Capture the cell that displays the provided text and extract its (X, Y) central coordinate. 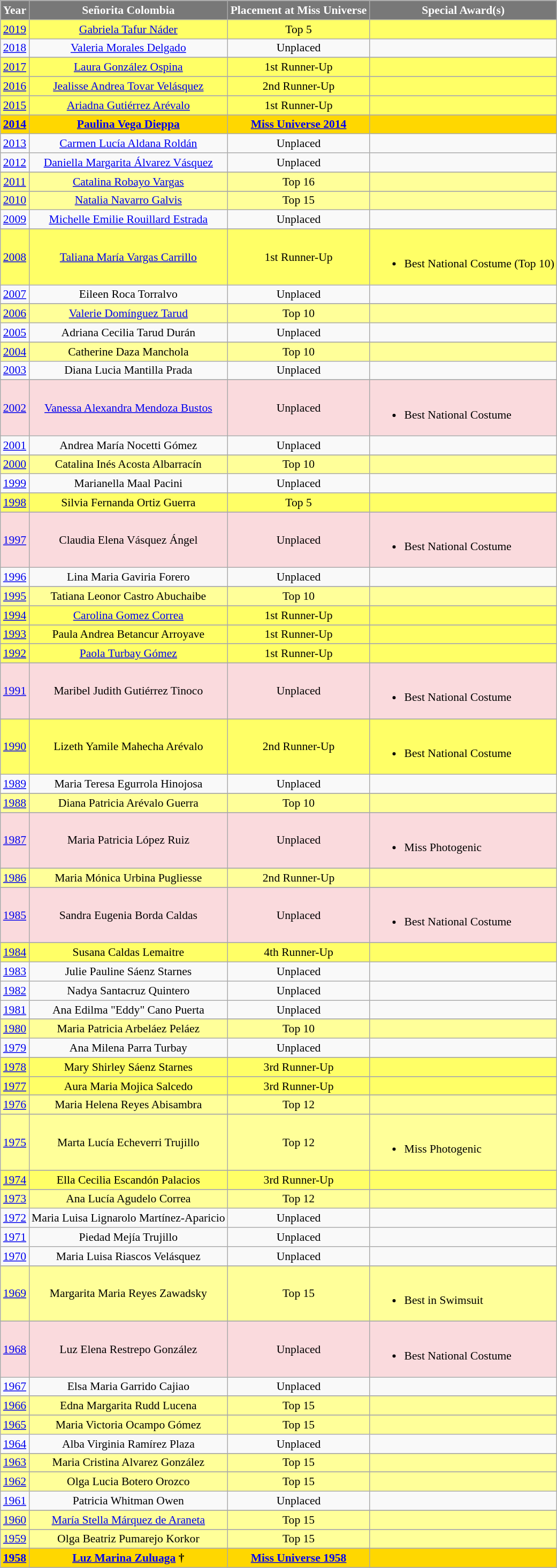
1966 (15, 1406)
Michelle Emilie Rouillard Estrada (128, 220)
1968 (15, 1349)
2017 (15, 67)
1978 (15, 1067)
Carmen Lucía Aldana Roldán (128, 144)
1988 (15, 803)
2006 (15, 314)
2008 (15, 257)
1962 (15, 1482)
1958 (15, 1558)
2019 (15, 29)
Miss Universe 2014 (299, 125)
Natalia Navarro Galvis (128, 200)
Taliana María Vargas Carrillo (128, 257)
Maria Teresa Egurrola Hinojosa (128, 784)
1974 (15, 1180)
2011 (15, 182)
María Stella Márquez de Araneta (128, 1520)
1961 (15, 1501)
2007 (15, 295)
Maria Helena Reyes Abisambra (128, 1105)
1959 (15, 1539)
1996 (15, 577)
2009 (15, 220)
1960 (15, 1520)
Marianella Maal Pacini (128, 484)
2014 (15, 125)
Maria Patricia Arbeláez Peláez (128, 1029)
Tatiana Leonor Castro Abuchaibe (128, 597)
2004 (15, 352)
Ella Cecilia Escandón Palacios (128, 1180)
Diana Patricia Arévalo Guerra (128, 803)
Paula Andrea Betancur Arroyave (128, 635)
1995 (15, 597)
1987 (15, 840)
Margarita Maria Reyes Zawadsky (128, 1293)
Maria Patricia López Ruiz (128, 840)
1993 (15, 635)
Claudia Elena Vásquez Ángel (128, 540)
1972 (15, 1218)
2015 (15, 105)
1992 (15, 654)
Top 16 (299, 182)
Paulina Vega Dieppa (128, 125)
1985 (15, 915)
2013 (15, 144)
1965 (15, 1425)
1964 (15, 1444)
Silvia Fernanda Ortiz Guerra (128, 503)
Maria Cristina Alvarez González (128, 1463)
Mary Shirley Sáenz Starnes (128, 1067)
Ana Lucía Agudelo Correa (128, 1199)
1970 (15, 1256)
Carolina Gomez Correa (128, 615)
Edna Margarita Rudd Lucena (128, 1406)
Maria Mónica Urbina Pugliesse (128, 878)
Valeria Morales Delgado (128, 48)
2010 (15, 200)
1983 (15, 972)
Nadya Santacruz Quintero (128, 991)
Ana Milena Parra Turbay (128, 1048)
Maribel Judith Gutiérrez Tinoco (128, 691)
1990 (15, 747)
Olga Beatriz Pumarejo Korkor (128, 1539)
Alba Virginia Ramírez Plaza (128, 1444)
2012 (15, 163)
Valerie Domínguez Tarud (128, 314)
2000 (15, 465)
Lizeth Yamile Mahecha Arévalo (128, 747)
Patricia Whitman Owen (128, 1501)
1998 (15, 503)
2003 (15, 370)
2016 (15, 87)
Placement at Miss Universe (299, 10)
2002 (15, 408)
Olga Lucia Botero Orozco (128, 1482)
Catalina Robayo Vargas (128, 182)
Ariadna Gutiérrez Arévalo (128, 105)
2005 (15, 333)
1976 (15, 1105)
Adriana Cecilia Tarud Durán (128, 333)
1986 (15, 878)
Eileen Roca Torralvo (128, 295)
1999 (15, 484)
Jealisse Andrea Tovar Velásquez (128, 87)
Best National Costume (Top 10) (463, 257)
Year (15, 10)
Elsa Maria Garrido Cajiao (128, 1387)
Ana Edilma "Eddy" Cano Puerta (128, 1010)
1984 (15, 953)
Vanessa Alexandra Mendoza Bustos (128, 408)
1969 (15, 1293)
1982 (15, 991)
Luz Elena Restrepo González (128, 1349)
2018 (15, 48)
1963 (15, 1463)
Marta Lucía Echeverri Trujillo (128, 1142)
4th Runner-Up (299, 953)
1975 (15, 1142)
Best in Swimsuit (463, 1293)
1977 (15, 1086)
Maria Victoria Ocampo Gómez (128, 1425)
1980 (15, 1029)
Laura González Ospina (128, 67)
1991 (15, 691)
1967 (15, 1387)
1973 (15, 1199)
Señorita Colombia (128, 10)
Andrea María Nocetti Gómez (128, 445)
1981 (15, 1010)
Susana Caldas Lemaitre (128, 953)
1997 (15, 540)
Piedad Mejía Trujillo (128, 1237)
Miss Universe 1958 (299, 1558)
Special Award(s) (463, 10)
Paola Turbay Gómez (128, 654)
Catherine Daza Manchola (128, 352)
Catalina Inés Acosta Albarracín (128, 465)
2001 (15, 445)
1989 (15, 784)
Aura Maria Mojica Salcedo (128, 1086)
1994 (15, 615)
Diana Lucia Mantilla Prada (128, 370)
Maria Luisa Riascos Velásquez (128, 1256)
Lina Maria Gaviria Forero (128, 577)
Luz Marina Zuluaga † (128, 1558)
Daniella Margarita Álvarez Vásquez (128, 163)
1979 (15, 1048)
Maria Luisa Lignarolo Martínez-Aparicio (128, 1218)
1971 (15, 1237)
Sandra Eugenia Borda Caldas (128, 915)
Gabriela Tafur Náder (128, 29)
Julie Pauline Sáenz Starnes (128, 972)
